From the cell containing the given text, extract its center point as [x, y] coordinate. 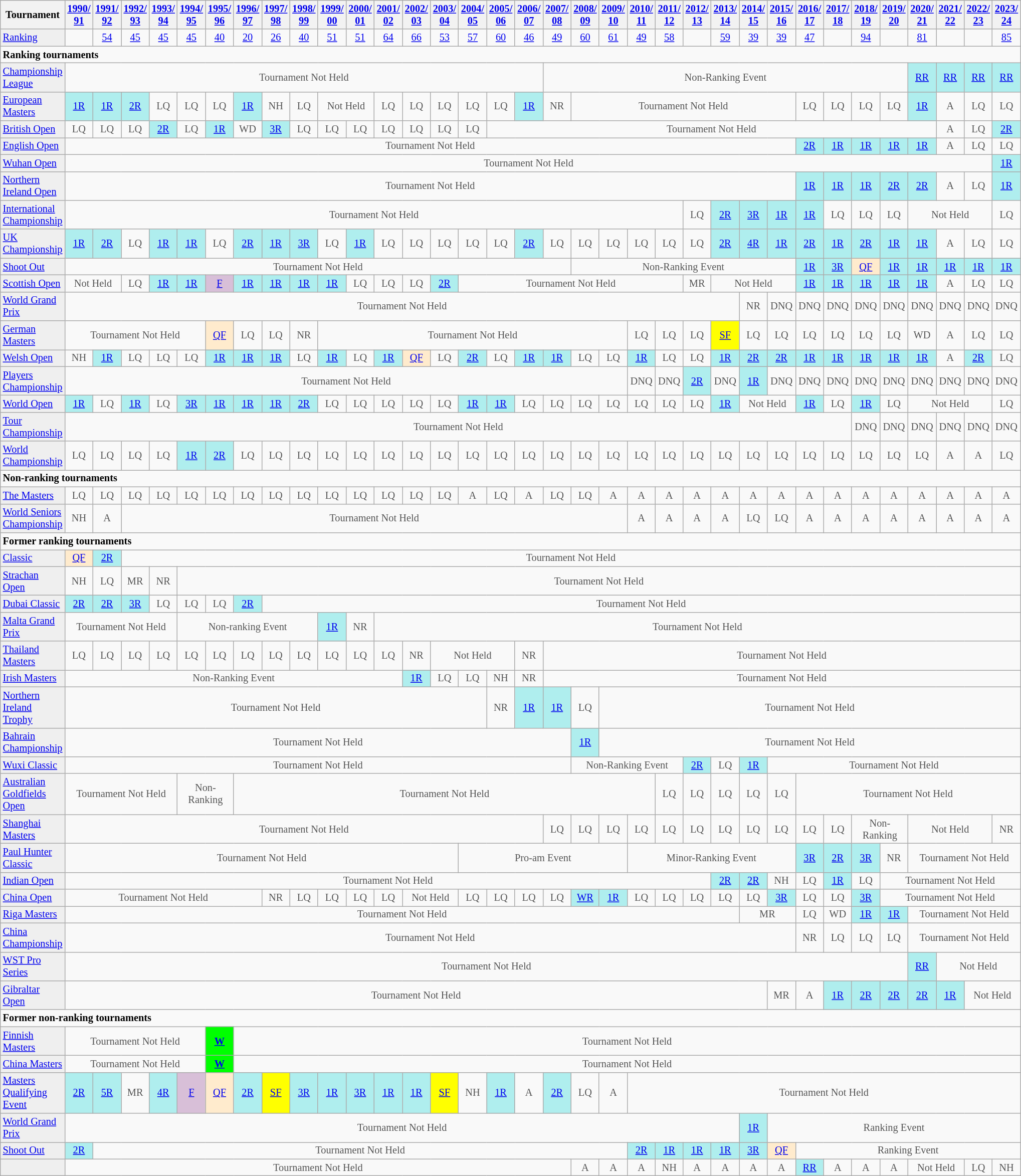
Ranking [33, 38]
2016/17 [809, 15]
2005/06 [501, 15]
Players Championship [33, 381]
Bahrain Championship [33, 742]
2007/08 [557, 15]
2009/10 [613, 15]
2014/15 [753, 15]
Championship League [33, 77]
20 [248, 38]
2003/04 [445, 15]
2002/03 [417, 15]
85 [1006, 38]
China Masters [33, 1064]
46 [529, 38]
Indian Open [33, 881]
1993/94 [163, 15]
English Open [33, 146]
53 [445, 38]
Australian Goldfields Open [33, 794]
Non-ranking tournaments [510, 478]
2017/18 [838, 15]
Gibraltar Open [33, 995]
2011/12 [670, 15]
Dubai Classic [33, 604]
2012/13 [697, 15]
1996/97 [248, 15]
WST Pro Series [33, 966]
1991/92 [107, 15]
Non-ranking Event [248, 627]
Wuxi Classic [33, 765]
Wuhan Open [33, 163]
Ranking tournaments [510, 55]
2015/16 [781, 15]
81 [922, 38]
Thailand Masters [33, 656]
1994/95 [191, 15]
China Championship [33, 937]
Minor-Ranking Event [712, 858]
Tournament [33, 15]
Welsh Open [33, 358]
1992/93 [135, 15]
2013/14 [725, 15]
54 [107, 38]
Northern Ireland Trophy [33, 707]
Irish Masters [33, 678]
WR [585, 898]
Riga Masters [33, 914]
59 [725, 38]
Classic [33, 558]
1998/99 [304, 15]
2010/11 [642, 15]
Scottish Open [33, 283]
Masters Qualifying Event [33, 1093]
2021/22 [950, 15]
1997/98 [276, 15]
Tour Championship [33, 427]
Malta Grand Prix [33, 627]
1990/91 [79, 15]
2000/01 [360, 15]
European Masters [33, 106]
61 [613, 38]
2019/20 [894, 15]
China Open [33, 898]
64 [388, 38]
The Masters [33, 495]
2018/19 [866, 15]
2001/02 [388, 15]
German Masters [33, 335]
2008/09 [585, 15]
57 [473, 38]
2020/21 [922, 15]
International Championship [33, 215]
66 [417, 38]
World Seniors Championship [33, 518]
Paul Hunter Classic [33, 858]
2006/07 [529, 15]
47 [809, 38]
94 [866, 38]
British Open [33, 129]
Finnish Masters [33, 1041]
2004/05 [473, 15]
Former ranking tournaments [510, 541]
Shanghai Masters [33, 829]
1999/00 [332, 15]
26 [276, 38]
Strachan Open [33, 581]
5R [107, 1093]
2023/24 [1006, 15]
Former non-ranking tournaments [510, 1018]
World Open [33, 404]
58 [670, 38]
World Championship [33, 456]
UK Championship [33, 244]
1995/96 [220, 15]
2022/23 [978, 15]
Pro-am Event [543, 858]
Northern Ireland Open [33, 186]
